Output the (X, Y) coordinate of the center of the cell containing the given text.  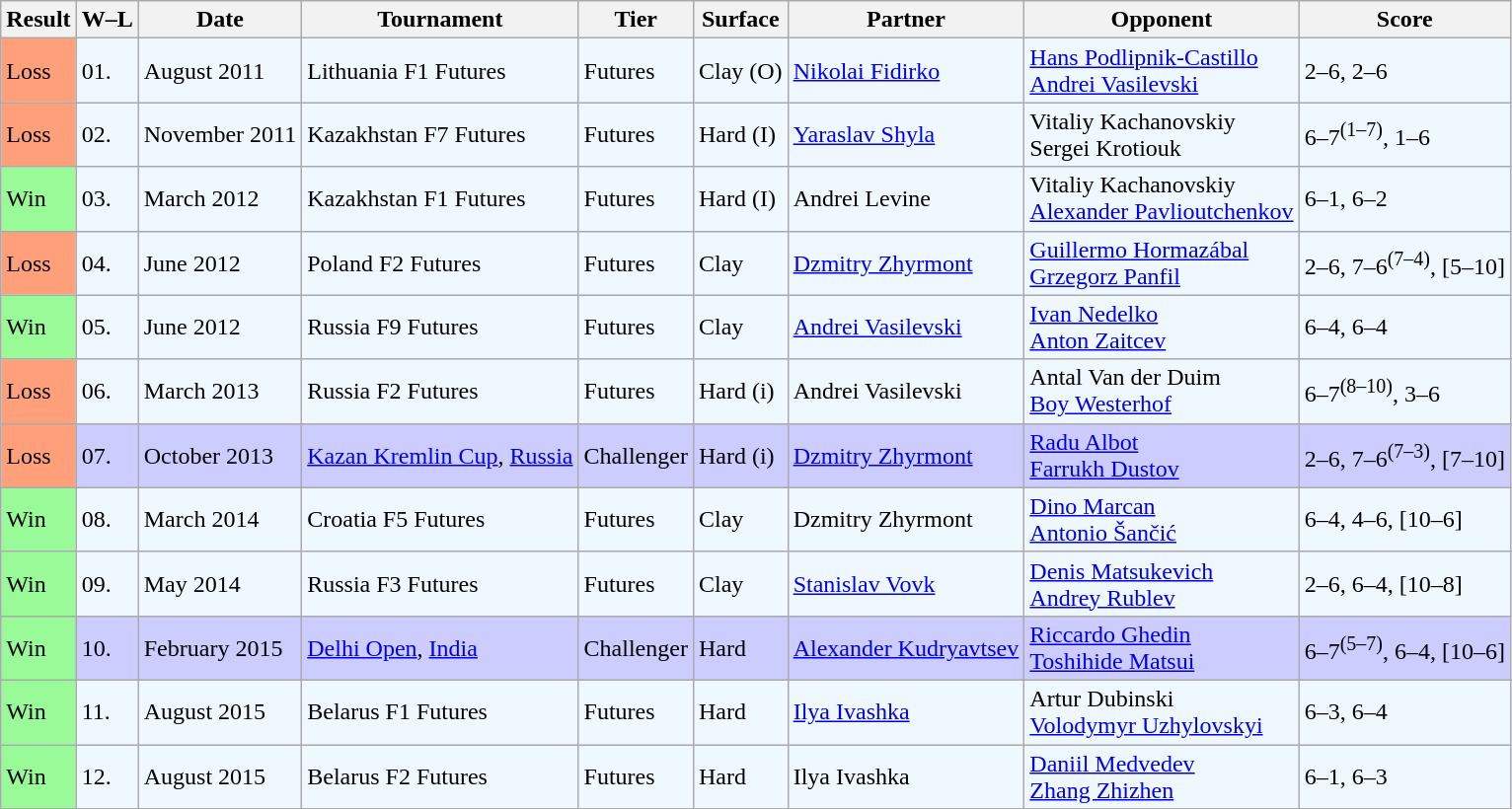
Partner (906, 20)
Yaraslav Shyla (906, 134)
Dino Marcan Antonio Šančić (1162, 519)
Clay (O) (740, 71)
Radu Albot Farrukh Dustov (1162, 456)
Nikolai Fidirko (906, 71)
09. (107, 584)
Belarus F2 Futures (440, 775)
February 2015 (219, 647)
6–4, 6–4 (1404, 328)
Kazakhstan F7 Futures (440, 134)
10. (107, 647)
Russia F2 Futures (440, 391)
March 2014 (219, 519)
12. (107, 775)
Russia F3 Futures (440, 584)
2–6, 7–6(7–4), [5–10] (1404, 262)
02. (107, 134)
Denis Matsukevich Andrey Rublev (1162, 584)
Guillermo Hormazábal Grzegorz Panfil (1162, 262)
W–L (107, 20)
Hans Podlipnik-Castillo Andrei Vasilevski (1162, 71)
01. (107, 71)
Alexander Kudryavtsev (906, 647)
06. (107, 391)
08. (107, 519)
October 2013 (219, 456)
05. (107, 328)
Tier (636, 20)
Vitaliy Kachanovskiy Sergei Krotiouk (1162, 134)
Russia F9 Futures (440, 328)
Artur Dubinski Volodymyr Uzhylovskyi (1162, 712)
Score (1404, 20)
Poland F2 Futures (440, 262)
Belarus F1 Futures (440, 712)
Kazakhstan F1 Futures (440, 199)
Delhi Open, India (440, 647)
2–6, 7–6(7–3), [7–10] (1404, 456)
07. (107, 456)
04. (107, 262)
Croatia F5 Futures (440, 519)
November 2011 (219, 134)
6–4, 4–6, [10–6] (1404, 519)
Result (38, 20)
August 2011 (219, 71)
Tournament (440, 20)
Stanislav Vovk (906, 584)
May 2014 (219, 584)
Daniil Medvedev Zhang Zhizhen (1162, 775)
Surface (740, 20)
6–1, 6–3 (1404, 775)
Opponent (1162, 20)
Kazan Kremlin Cup, Russia (440, 456)
Ivan Nedelko Anton Zaitcev (1162, 328)
2–6, 6–4, [10–8] (1404, 584)
Andrei Levine (906, 199)
6–7(1–7), 1–6 (1404, 134)
11. (107, 712)
Riccardo Ghedin Toshihide Matsui (1162, 647)
03. (107, 199)
Antal Van der Duim Boy Westerhof (1162, 391)
March 2012 (219, 199)
6–7(8–10), 3–6 (1404, 391)
6–7(5–7), 6–4, [10–6] (1404, 647)
Lithuania F1 Futures (440, 71)
6–3, 6–4 (1404, 712)
Vitaliy Kachanovskiy Alexander Pavlioutchenkov (1162, 199)
Date (219, 20)
March 2013 (219, 391)
6–1, 6–2 (1404, 199)
2–6, 2–6 (1404, 71)
